Scan for the cell matching the given text and deliver its [X, Y] coordinate at center. 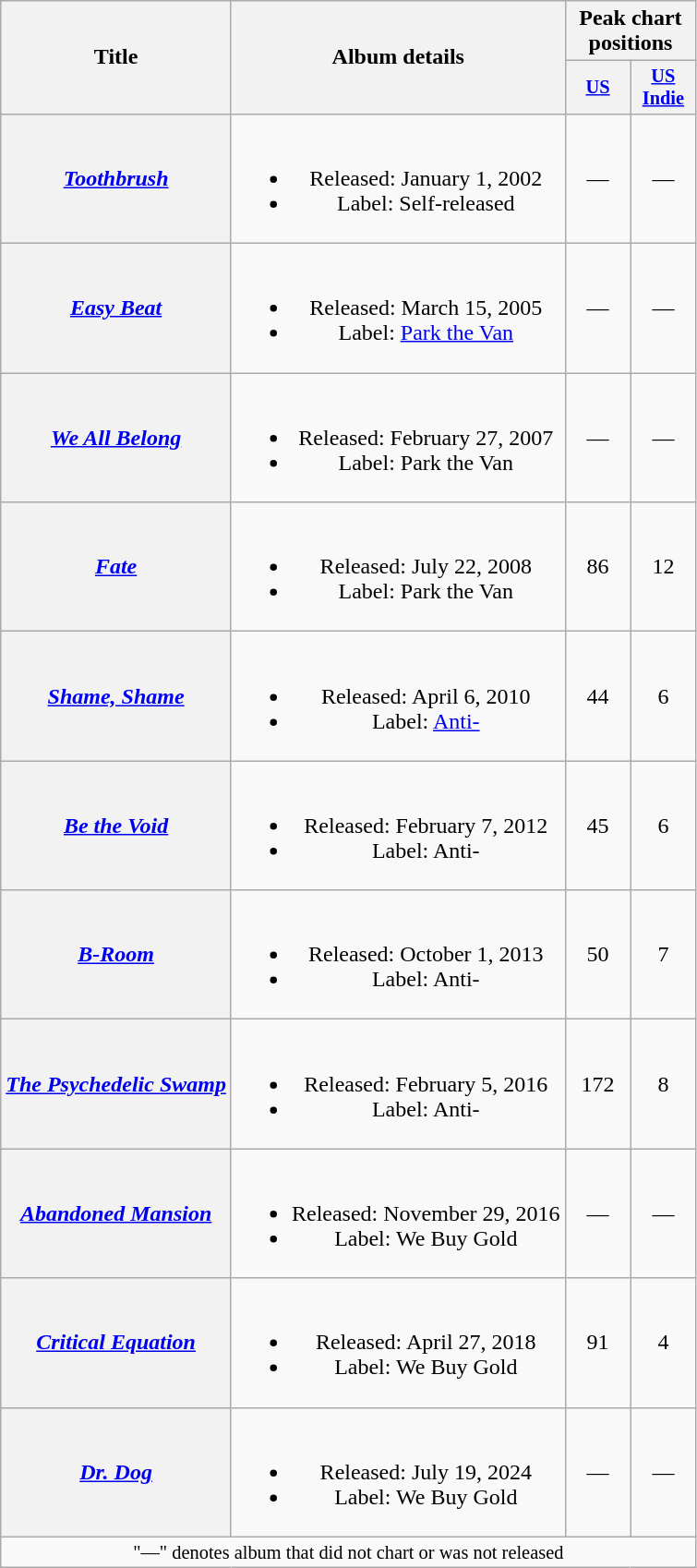
Released: April 27, 2018Label: We Buy Gold [398, 1343]
"—" denotes album that did not chart or was not released [349, 1552]
We All Belong [116, 438]
Shame, Shame [116, 696]
Title [116, 57]
Be the Void [116, 826]
Released: March 15, 2005Label: Park the Van [398, 308]
Critical Equation [116, 1343]
Fate [116, 567]
12 [663, 567]
7 [663, 955]
8 [663, 1084]
172 [598, 1084]
86 [598, 567]
Released: October 1, 2013Label: Anti- [398, 955]
45 [598, 826]
4 [663, 1343]
50 [598, 955]
Released: April 6, 2010Label: Anti- [398, 696]
The Psychedelic Swamp [116, 1084]
USIndie [663, 88]
Released: January 1, 2002Label: Self-released [398, 178]
Toothbrush [116, 178]
Peak chart positions [631, 31]
Abandoned Mansion [116, 1213]
44 [598, 696]
Dr. Dog [116, 1472]
Easy Beat [116, 308]
91 [598, 1343]
Released: February 7, 2012Label: Anti- [398, 826]
Album details [398, 57]
Released: February 5, 2016Label: Anti- [398, 1084]
Released: July 19, 2024Label: We Buy Gold [398, 1472]
Released: July 22, 2008Label: Park the Van [398, 567]
US [598, 88]
B-Room [116, 955]
Released: February 27, 2007Label: Park the Van [398, 438]
Released: November 29, 2016Label: We Buy Gold [398, 1213]
